Find where the given text appears and provide that cell's center as [X, Y] coordinate. 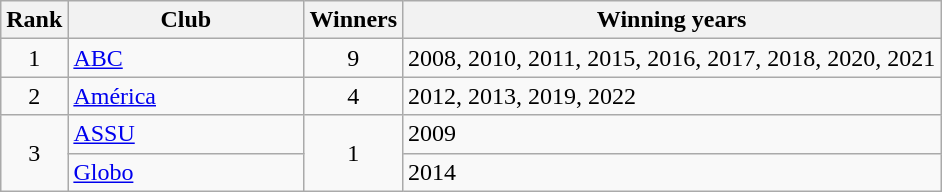
Winners [354, 20]
3 [34, 153]
4 [354, 96]
2014 [672, 172]
Globo [186, 172]
América [186, 96]
2008, 2010, 2011, 2015, 2016, 2017, 2018, 2020, 2021 [672, 58]
Winning years [672, 20]
Rank [34, 20]
2012, 2013, 2019, 2022 [672, 96]
9 [354, 58]
2009 [672, 134]
ASSU [186, 134]
ABC [186, 58]
2 [34, 96]
Club [186, 20]
